Determine the (x, y) coordinate at the center of the cell enclosing the given text.  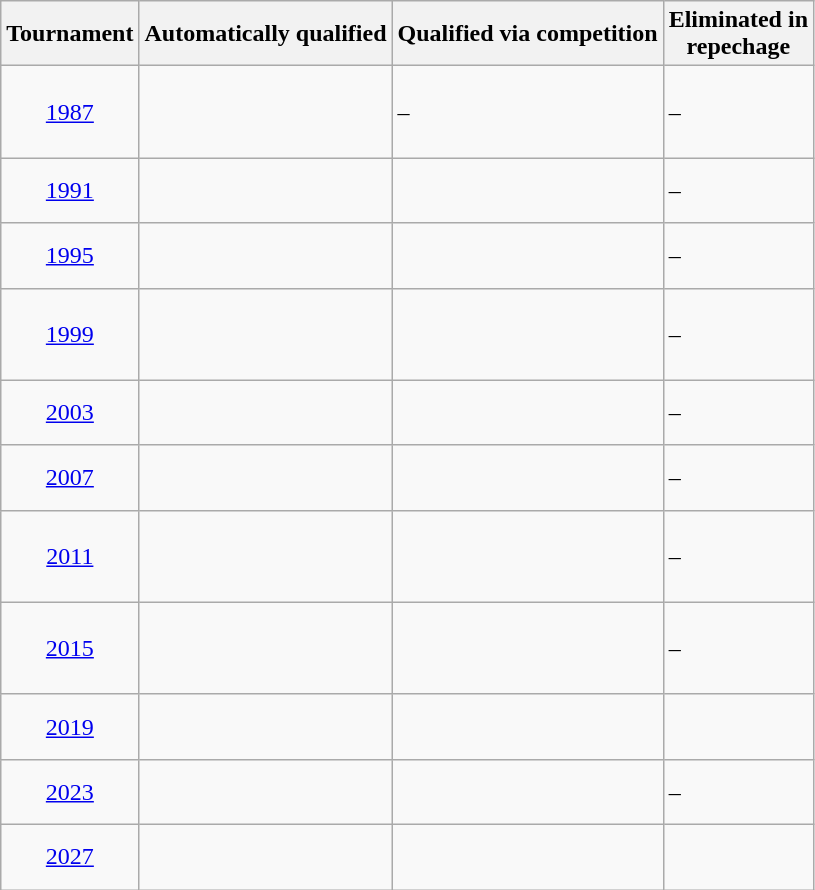
2011 (70, 556)
2015 (70, 648)
1991 (70, 190)
Qualified via competition (528, 34)
1999 (70, 334)
Eliminated in repechage (738, 34)
Tournament (70, 34)
Automatically qualified (266, 34)
1995 (70, 256)
2003 (70, 412)
2007 (70, 478)
1987 (70, 112)
2027 (70, 856)
2023 (70, 792)
2019 (70, 726)
